Scan for the cell matching the given text and deliver its [X, Y] coordinate at center. 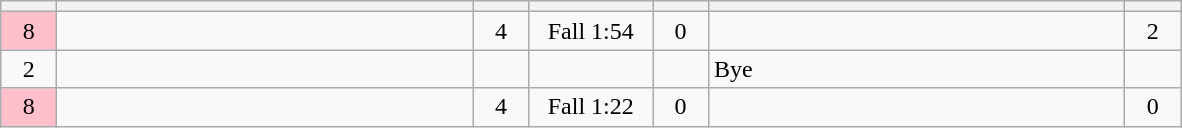
Fall 1:54 [591, 31]
Bye [917, 69]
Fall 1:22 [591, 107]
